Identify which cell holds the provided text, then report its (x, y) central coordinate. 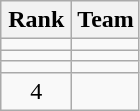
Team (106, 20)
Rank (36, 20)
4 (36, 91)
